From the cell containing the given text, extract its center point as [x, y] coordinate. 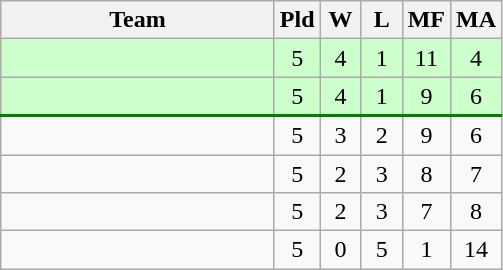
Team [138, 20]
11 [426, 58]
0 [340, 250]
14 [476, 250]
MA [476, 20]
L [382, 20]
MF [426, 20]
Pld [297, 20]
W [340, 20]
